Return [X, Y] of the center of cell containing provided text 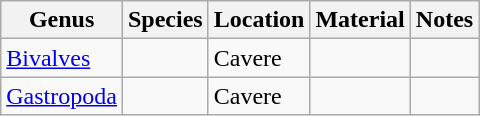
Genus [62, 20]
Notes [444, 20]
Gastropoda [62, 96]
Location [259, 20]
Species [165, 20]
Material [360, 20]
Bivalves [62, 58]
